Provide the [x, y] coordinate of the cell's center where the given text is located.  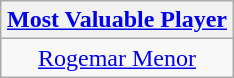
Most Valuable Player [116, 20]
Rogemar Menor [116, 58]
